Return (x, y) of the center of cell containing provided text 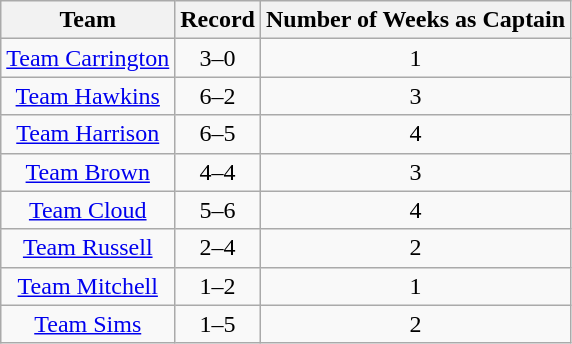
Number of Weeks as Captain (415, 20)
Team Harrison (88, 134)
Team Hawkins (88, 96)
Team Brown (88, 172)
1–2 (218, 286)
Team Carrington (88, 58)
1–5 (218, 324)
Team (88, 20)
Team Mitchell (88, 286)
2–4 (218, 248)
3–0 (218, 58)
6–2 (218, 96)
Record (218, 20)
4–4 (218, 172)
Team Russell (88, 248)
6–5 (218, 134)
Team Sims (88, 324)
Team Cloud (88, 210)
5–6 (218, 210)
